Provide the (X, Y) coordinate of the cell's center where the given text is located.  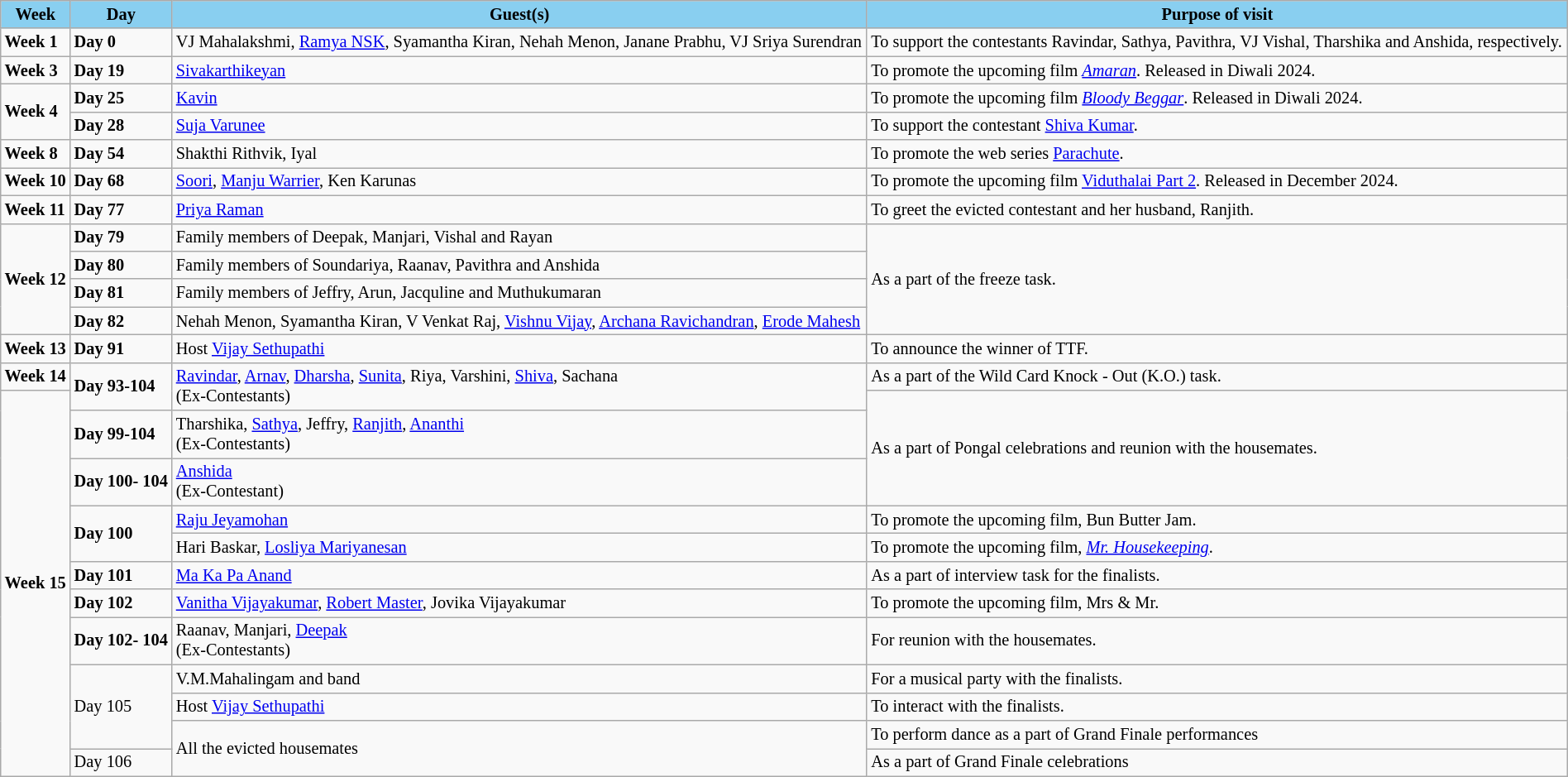
Sivakarthikeyan (519, 70)
Ravindar, Arnav, Dharsha, Sunita, Riya, Varshini, Shiva, Sachana(Ex-Contestants) (519, 386)
Hari Baskar, Losliya Mariyanesan (519, 547)
Family members of Soundariya, Raanav, Pavithra and Anshida (519, 265)
Family members of Jeffry, Arun, Jacquline and Muthukumaran (519, 293)
To promote the upcoming film Bloody Beggar. Released in Diwali 2024. (1217, 98)
VJ Mahalakshmi, Ramya NSK, Syamantha Kiran, Nehah Menon, Janane Prabhu, VJ Sriya Surendran (519, 42)
Suja Varunee (519, 126)
Day 79 (121, 237)
Week 3 (36, 70)
To promote the upcoming film Amaran. Released in Diwali 2024. (1217, 70)
Week 13 (36, 348)
Week 4 (36, 111)
Anshida(Ex-Contestant) (519, 482)
Week 15 (36, 583)
Week (36, 14)
To support the contestant Shiva Kumar. (1217, 126)
For a musical party with the finalists. (1217, 679)
As a part of interview task for the finalists. (1217, 575)
Week 12 (36, 280)
Family members of Deepak, Manjari, Vishal and Rayan (519, 237)
Day 0 (121, 42)
Day 106 (121, 762)
For reunion with the housemates. (1217, 640)
Tharshika, Sathya, Jeffry, Ranjith, Ananthi(Ex-Contestants) (519, 434)
Day 68 (121, 181)
To greet the evicted contestant and her husband, Ranjith. (1217, 209)
Vanitha Vijayakumar, Robert Master, Jovika Vijayakumar (519, 603)
Day 28 (121, 126)
To promote the upcoming film, Mr. Housekeeping. (1217, 547)
Day 54 (121, 154)
Day 91 (121, 348)
Day 77 (121, 209)
V.M.Mahalingam and band (519, 679)
Raju Jeyamohan (519, 520)
To support the contestants Ravindar, Sathya, Pavithra, VJ Vishal, Tharshika and Anshida, respectively. (1217, 42)
As a part of Pongal celebrations and reunion with the housemates. (1217, 448)
Day 105 (121, 707)
Day 102- 104 (121, 640)
Soori, Manju Warrier, Ken Karunas (519, 181)
Day 101 (121, 575)
Day 99-104 (121, 434)
To promote the upcoming film, Bun Butter Jam. (1217, 520)
As a part of the freeze task. (1217, 280)
All the evicted housemates (519, 748)
As a part of the Wild Card Knock - Out (K.O.) task. (1217, 377)
As a part of Grand Finale celebrations (1217, 762)
Week 14 (36, 377)
Day 100 (121, 533)
To announce the winner of TTF. (1217, 348)
Week 8 (36, 154)
Week 11 (36, 209)
Guest(s) (519, 14)
Day 100- 104 (121, 482)
Day 81 (121, 293)
To promote the upcoming film Viduthalai Part 2. Released in December 2024. (1217, 181)
Ma Ka Pa Anand (519, 575)
Shakthi Rithvik, Iyal (519, 154)
To promote the upcoming film, Mrs & Mr. (1217, 603)
To promote the web series Parachute. (1217, 154)
Day 80 (121, 265)
Week 1 (36, 42)
Day 19 (121, 70)
Week 10 (36, 181)
Nehah Menon, Syamantha Kiran, V Venkat Raj, Vishnu Vijay, Archana Ravichandran, Erode Mahesh (519, 321)
Raanav, Manjari, Deepak(Ex-Contestants) (519, 640)
Day 25 (121, 98)
Day 93-104 (121, 386)
Kavin (519, 98)
Purpose of visit (1217, 14)
Day 82 (121, 321)
Priya Raman (519, 209)
Day (121, 14)
Day 102 (121, 603)
To interact with the finalists. (1217, 707)
To perform dance as a part of Grand Finale performances (1217, 734)
